Scan for the cell matching the given text and deliver its (x, y) coordinate at center. 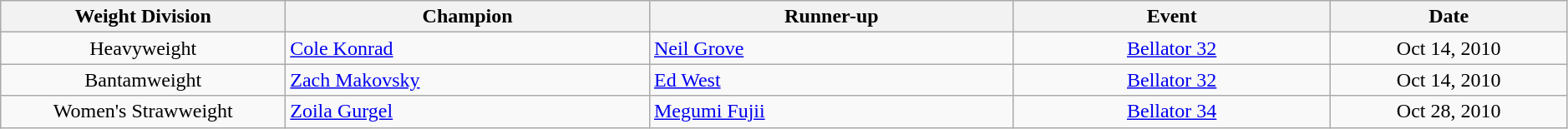
Date (1449, 17)
Oct 28, 2010 (1449, 112)
Neil Grove (831, 48)
Ed West (831, 80)
Heavyweight (144, 48)
Women's Strawweight (144, 112)
Weight Division (144, 17)
Champion (468, 17)
Zoila Gurgel (468, 112)
Bantamweight (144, 80)
Zach Makovsky (468, 80)
Cole Konrad (468, 48)
Runner-up (831, 17)
Event (1171, 17)
Bellator 34 (1171, 112)
Megumi Fujii (831, 112)
